From the cell containing the given text, extract its center point as (X, Y) coordinate. 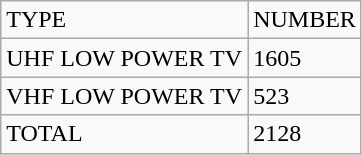
VHF LOW POWER TV (124, 96)
1605 (305, 58)
UHF LOW POWER TV (124, 58)
TYPE (124, 20)
TOTAL (124, 134)
523 (305, 96)
2128 (305, 134)
NUMBER (305, 20)
